From the cell containing the given text, extract its center point as (x, y) coordinate. 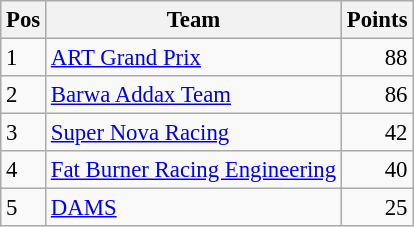
40 (376, 170)
2 (24, 95)
25 (376, 208)
86 (376, 95)
Points (376, 20)
4 (24, 170)
Barwa Addax Team (194, 95)
Fat Burner Racing Engineering (194, 170)
DAMS (194, 208)
ART Grand Prix (194, 58)
88 (376, 58)
Super Nova Racing (194, 133)
42 (376, 133)
1 (24, 58)
Team (194, 20)
3 (24, 133)
5 (24, 208)
Pos (24, 20)
